Provide the [X, Y] coordinate of the cell's center where the given text is located.  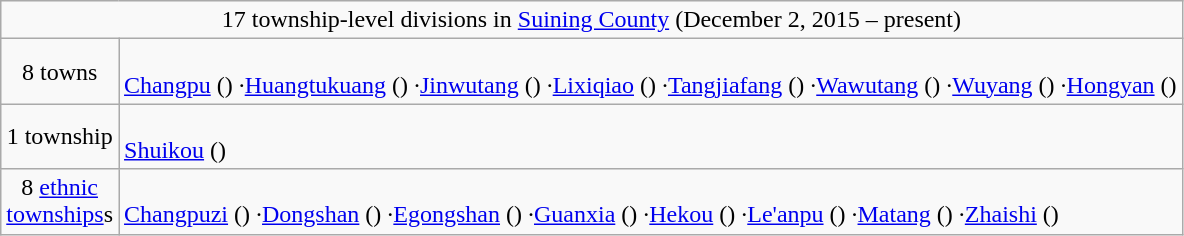
1 township [60, 136]
Changpu () ·Huangtukuang () ·Jinwutang () ·Lixiqiao () ·Tangjiafang () ·Wawutang () ·Wuyang () ·Hongyan () [651, 72]
8 ethnic townshipss [60, 202]
Changpuzi () ·Dongshan () ·Egongshan () ·Guanxia () ·Hekou () ·Le'anpu () ·Matang () ·Zhaishi () [651, 202]
Shuikou () [651, 136]
17 township-level divisions in Suining County (December 2, 2015 – present) [592, 20]
8 towns [60, 72]
